Identify which cell holds the provided text, then report its [X, Y] central coordinate. 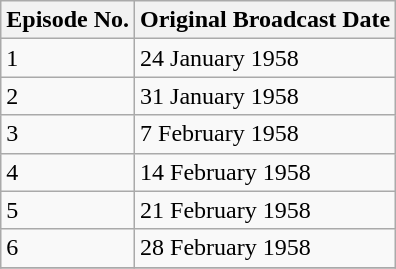
14 February 1958 [266, 172]
7 February 1958 [266, 134]
2 [68, 96]
3 [68, 134]
Original Broadcast Date [266, 20]
Episode No. [68, 20]
21 February 1958 [266, 210]
24 January 1958 [266, 58]
4 [68, 172]
1 [68, 58]
6 [68, 248]
31 January 1958 [266, 96]
5 [68, 210]
28 February 1958 [266, 248]
